From the cell containing the given text, extract its center point as [x, y] coordinate. 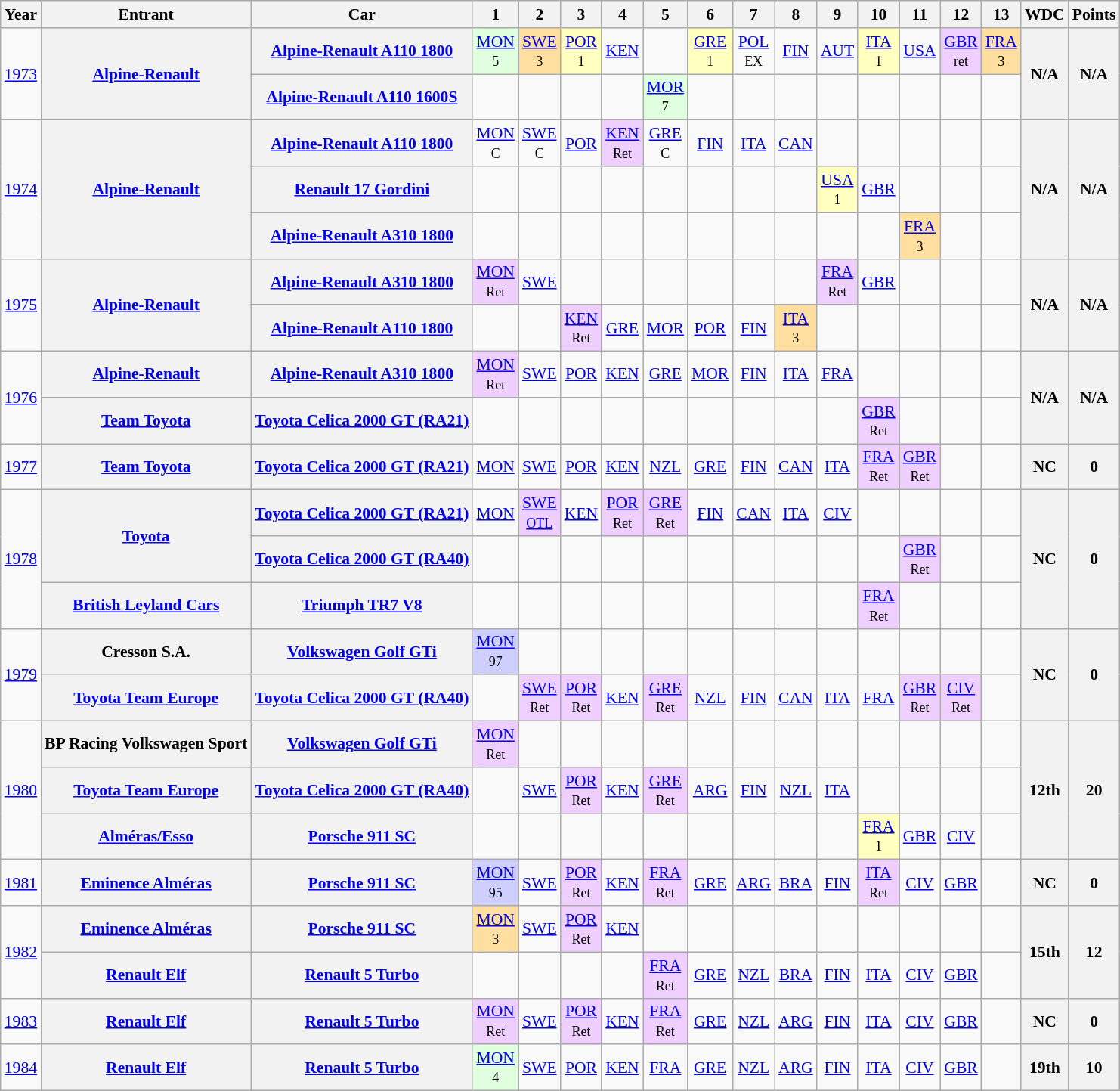
1982 [21, 952]
12th [1044, 791]
11 [920, 14]
Alpine-Renault A110 1600S [361, 97]
MON5 [496, 51]
20 [1094, 791]
Triumph TR7 V8 [361, 605]
1975 [21, 305]
GREC [665, 144]
SWE3 [540, 51]
1974 [21, 189]
GRE1 [710, 51]
MON3 [496, 928]
Entrant [146, 14]
1973 [21, 74]
USA [920, 51]
19th [1044, 1068]
6 [710, 14]
5 [665, 14]
8 [796, 14]
Toyota [146, 536]
MON4 [496, 1068]
7 [753, 14]
Alméras/Esso [146, 836]
MON97 [496, 652]
WDC [1044, 14]
1976 [21, 398]
AUT [837, 51]
Car [361, 14]
GBRret [961, 51]
SWEOTL [540, 513]
13 [1001, 14]
USA1 [837, 189]
15th [1044, 952]
SWEC [540, 144]
ITARet [878, 883]
Points [1094, 14]
2 [540, 14]
SWERet [540, 699]
1980 [21, 791]
MON95 [496, 883]
ITA3 [796, 328]
BP Racing Volkswagen Sport [146, 744]
9 [837, 14]
POR1 [581, 51]
1983 [21, 1021]
1 [496, 14]
1979 [21, 674]
1981 [21, 883]
CIVRet [961, 699]
Cresson S.A. [146, 652]
3 [581, 14]
MONC [496, 144]
POLEX [753, 51]
4 [622, 14]
Renault 17 Gordini [361, 189]
British Leyland Cars [146, 605]
MOR7 [665, 97]
1984 [21, 1068]
1977 [21, 467]
FRA1 [878, 836]
1978 [21, 559]
Year [21, 14]
ITA1 [878, 51]
